Find where the given text appears and provide that cell's center as [x, y] coordinate. 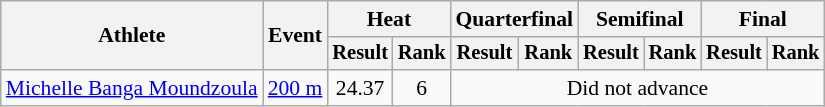
24.37 [360, 88]
Athlete [132, 36]
Event [296, 36]
Semifinal [640, 19]
Heat [388, 19]
200 m [296, 88]
6 [422, 88]
Quarterfinal [514, 19]
Final [762, 19]
Michelle Banga Moundzoula [132, 88]
Did not advance [637, 88]
